Detect which cell encompasses the target text, then output its [X, Y] center coordinate. 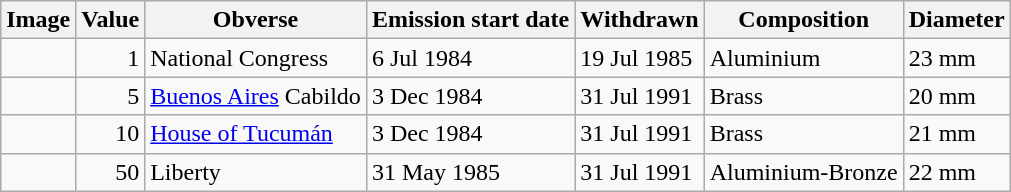
6 Jul 1984 [470, 58]
Aluminium [804, 58]
23 mm [956, 58]
Obverse [256, 20]
National Congress [256, 58]
Buenos Aires Cabildo [256, 96]
21 mm [956, 134]
Liberty [256, 172]
Value [110, 20]
20 mm [956, 96]
19 Jul 1985 [640, 58]
5 [110, 96]
Emission start date [470, 20]
Aluminium-Bronze [804, 172]
Image [38, 20]
Composition [804, 20]
Diameter [956, 20]
31 May 1985 [470, 172]
House of Tucumán [256, 134]
Withdrawn [640, 20]
50 [110, 172]
22 mm [956, 172]
1 [110, 58]
10 [110, 134]
